Scan for the cell matching the given text and deliver its [X, Y] coordinate at center. 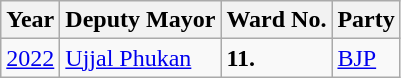
Ward No. [276, 20]
11. [276, 58]
Year [30, 20]
Ujjal Phukan [140, 58]
BJP [366, 58]
Party [366, 20]
Deputy Mayor [140, 20]
2022 [30, 58]
